Output the (x, y) coordinate of the center of the cell containing the given text.  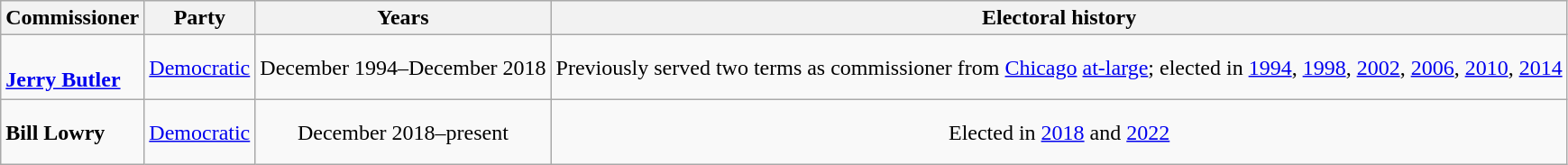
Jerry Butler (72, 68)
December 2018–present (403, 133)
Bill Lowry (72, 133)
Commissioner (72, 18)
Party (200, 18)
Electoral history (1059, 18)
Elected in 2018 and 2022 (1059, 133)
Years (403, 18)
December 1994–December 2018 (403, 68)
Previously served two terms as commissioner from Chicago at-large; elected in 1994, 1998, 2002, 2006, 2010, 2014 (1059, 68)
